Extract the (x, y) coordinate from the center of the cell holding the provided text.  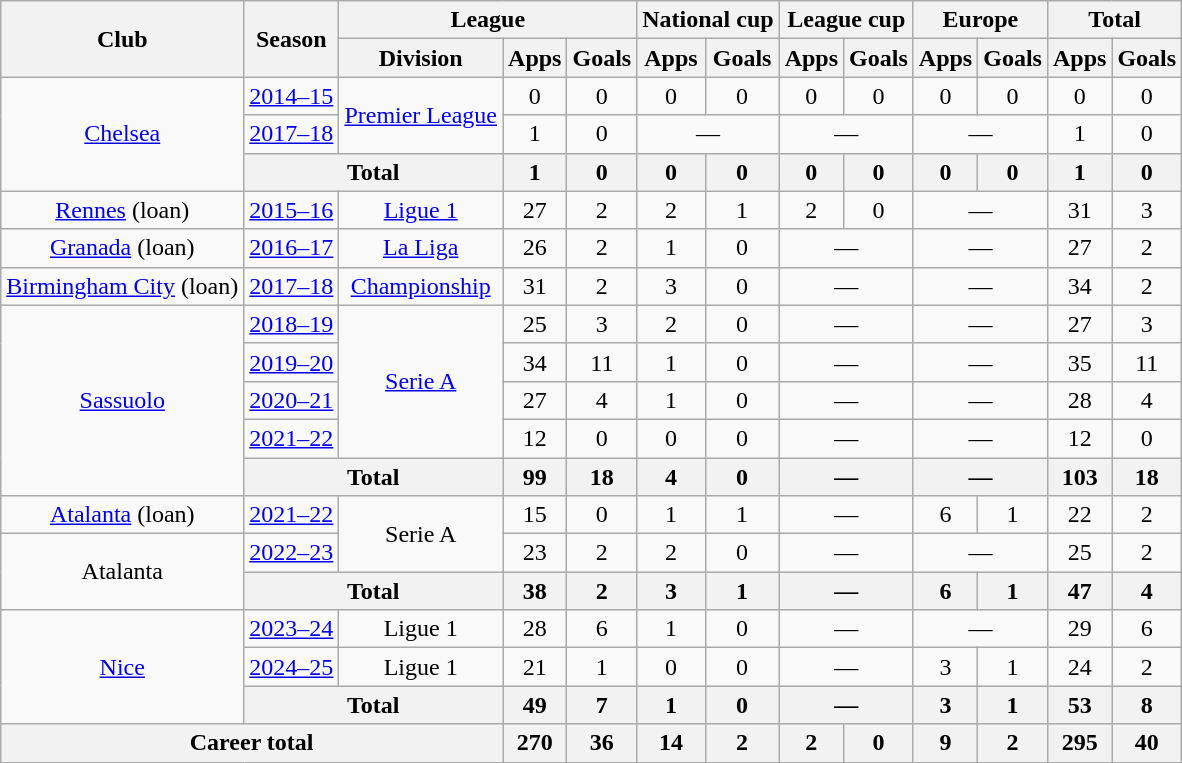
22 (1079, 515)
Division (421, 58)
Granada (loan) (122, 248)
7 (602, 705)
Chelsea (122, 134)
47 (1079, 591)
26 (535, 248)
29 (1079, 629)
2016–17 (292, 248)
League cup (846, 20)
La Liga (421, 248)
35 (1079, 362)
40 (1147, 743)
Rennes (loan) (122, 210)
Atalanta (loan) (122, 515)
23 (535, 553)
295 (1079, 743)
14 (671, 743)
Career total (252, 743)
2019–20 (292, 362)
8 (1147, 705)
2023–24 (292, 629)
Season (292, 39)
49 (535, 705)
League (488, 20)
Birmingham City (loan) (122, 286)
Atalanta (122, 572)
2015–16 (292, 210)
2020–21 (292, 400)
2022–23 (292, 553)
National cup (708, 20)
2014–15 (292, 96)
Championship (421, 286)
Sassuolo (122, 400)
38 (535, 591)
2024–25 (292, 667)
Nice (122, 667)
2018–19 (292, 324)
270 (535, 743)
36 (602, 743)
21 (535, 667)
Premier League (421, 115)
Club (122, 39)
15 (535, 515)
103 (1079, 477)
99 (535, 477)
9 (945, 743)
53 (1079, 705)
24 (1079, 667)
Europe (980, 20)
